For the text-containing cell, return its midpoint in (x, y) coordinate format. 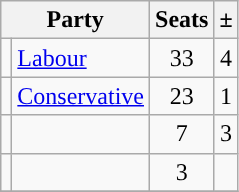
1 (226, 96)
Party (76, 20)
Conservative (81, 96)
4 (226, 58)
7 (182, 134)
33 (182, 58)
± (226, 20)
Seats (182, 20)
Labour (81, 58)
23 (182, 96)
